Search for the cell housing the specified text and yield its (x, y) center coordinate. 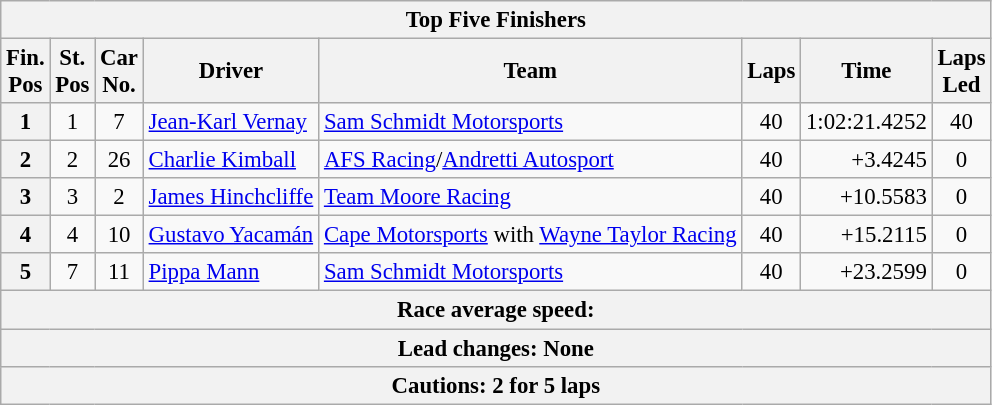
10 (120, 235)
Laps (772, 72)
Lead changes: None (496, 348)
+10.5583 (866, 197)
AFS Racing/Andretti Autosport (530, 160)
Cautions: 2 for 5 laps (496, 385)
Race average speed: (496, 310)
Pippa Mann (230, 273)
CarNo. (120, 72)
Team Moore Racing (530, 197)
1:02:21.4252 (866, 122)
Jean-Karl Vernay (230, 122)
11 (120, 273)
Top Five Finishers (496, 20)
+23.2599 (866, 273)
Team (530, 72)
26 (120, 160)
Gustavo Yacamán (230, 235)
St.Pos (72, 72)
Charlie Kimball (230, 160)
Driver (230, 72)
Time (866, 72)
+3.4245 (866, 160)
+15.2115 (866, 235)
James Hinchcliffe (230, 197)
Cape Motorsports with Wayne Taylor Racing (530, 235)
5 (26, 273)
LapsLed (962, 72)
Fin.Pos (26, 72)
